Pinpoint the cell where the given text exists, returning its (x, y) midpoint coordinate. 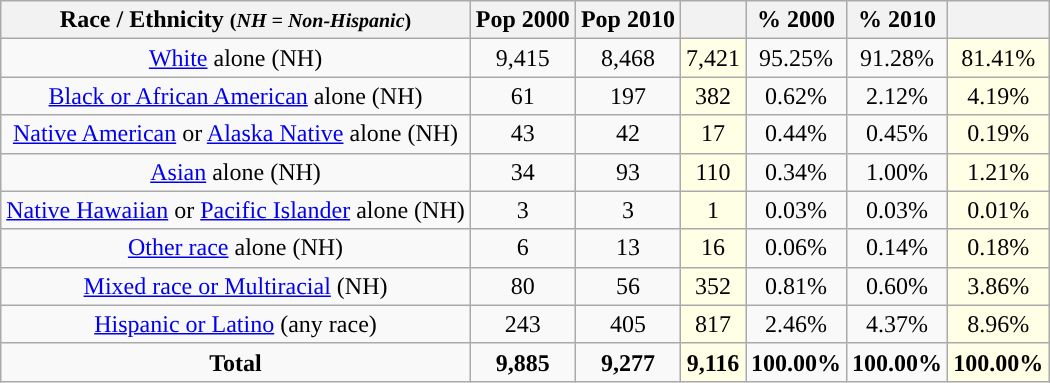
80 (522, 286)
0.18% (998, 248)
1.21% (998, 172)
8.96% (998, 324)
0.19% (998, 134)
Pop 2010 (628, 20)
Mixed race or Multiracial (NH) (236, 286)
95.25% (796, 58)
0.60% (898, 286)
16 (712, 248)
0.14% (898, 248)
Other race alone (NH) (236, 248)
93 (628, 172)
9,415 (522, 58)
382 (712, 96)
352 (712, 286)
81.41% (998, 58)
91.28% (898, 58)
0.45% (898, 134)
Black or African American alone (NH) (236, 96)
6 (522, 248)
9,277 (628, 362)
817 (712, 324)
3.86% (998, 286)
Hispanic or Latino (any race) (236, 324)
61 (522, 96)
Race / Ethnicity (NH = Non-Hispanic) (236, 20)
Total (236, 362)
4.37% (898, 324)
9,885 (522, 362)
13 (628, 248)
56 (628, 286)
2.46% (796, 324)
0.81% (796, 286)
0.44% (796, 134)
Native American or Alaska Native alone (NH) (236, 134)
Native Hawaiian or Pacific Islander alone (NH) (236, 210)
% 2010 (898, 20)
4.19% (998, 96)
8,468 (628, 58)
1.00% (898, 172)
Asian alone (NH) (236, 172)
1 (712, 210)
42 (628, 134)
7,421 (712, 58)
17 (712, 134)
0.01% (998, 210)
43 (522, 134)
197 (628, 96)
0.62% (796, 96)
243 (522, 324)
110 (712, 172)
405 (628, 324)
White alone (NH) (236, 58)
% 2000 (796, 20)
0.34% (796, 172)
9,116 (712, 362)
2.12% (898, 96)
0.06% (796, 248)
34 (522, 172)
Pop 2000 (522, 20)
